Search for the cell housing the specified text and yield its [X, Y] center coordinate. 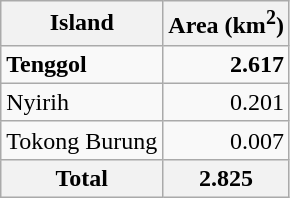
0.201 [226, 102]
Tokong Burung [82, 140]
Island [82, 24]
Total [82, 178]
Nyirih [82, 102]
Area (km2) [226, 24]
Tenggol [82, 64]
2.617 [226, 64]
2.825 [226, 178]
0.007 [226, 140]
